For the text-containing cell, return its midpoint in (X, Y) coordinate format. 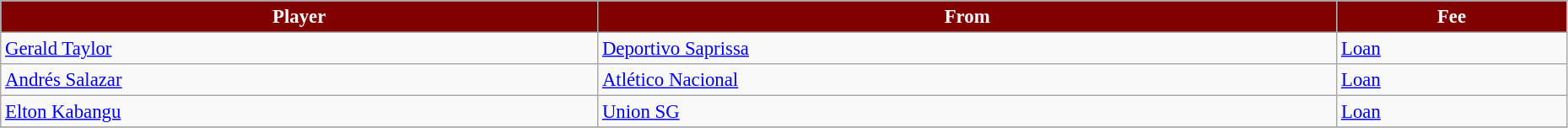
From (967, 17)
Fee (1452, 17)
Elton Kabangu (299, 112)
Union SG (967, 112)
Gerald Taylor (299, 49)
Atlético Nacional (967, 80)
Deportivo Saprissa (967, 49)
Andrés Salazar (299, 80)
Player (299, 17)
